Pinpoint the cell where the given text exists, returning its (x, y) midpoint coordinate. 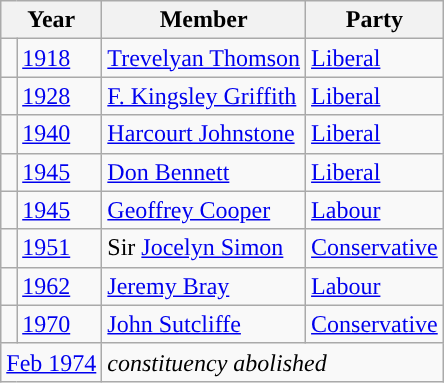
Member (204, 20)
Year (52, 20)
Party (375, 20)
1928 (60, 96)
Jeremy Bray (204, 286)
Feb 1974 (52, 362)
1970 (60, 324)
Sir Jocelyn Simon (204, 248)
constituency abolished (272, 362)
F. Kingsley Griffith (204, 96)
1962 (60, 286)
Geoffrey Cooper (204, 210)
1951 (60, 248)
John Sutcliffe (204, 324)
1918 (60, 58)
Harcourt Johnstone (204, 134)
Trevelyan Thomson (204, 58)
1940 (60, 134)
Don Bennett (204, 172)
